Output the [X, Y] coordinate of the center of the cell containing the given text.  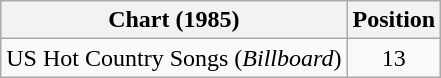
Position [394, 20]
13 [394, 58]
Chart (1985) [174, 20]
US Hot Country Songs (Billboard) [174, 58]
